Search for the cell housing the specified text and yield its (X, Y) center coordinate. 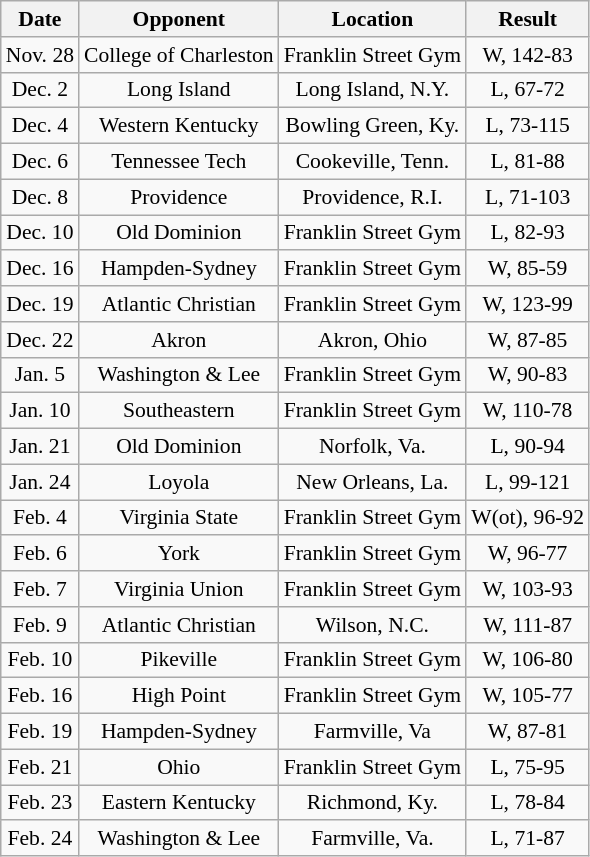
Feb. 21 (40, 767)
Providence (179, 197)
Long Island (179, 90)
L, 78-84 (528, 803)
Nov. 28 (40, 55)
L, 75-95 (528, 767)
Eastern Kentucky (179, 803)
L, 71-87 (528, 839)
Jan. 10 (40, 411)
New Orleans, La. (373, 482)
W, 105-77 (528, 696)
Norfolk, Va. (373, 447)
W, 111-87 (528, 625)
Feb. 24 (40, 839)
Southeastern (179, 411)
L, 73-115 (528, 126)
W, 123-99 (528, 304)
Richmond, Ky. (373, 803)
Jan. 5 (40, 375)
College of Charleston (179, 55)
Dec. 10 (40, 233)
Feb. 7 (40, 589)
Dec. 16 (40, 269)
Location (373, 19)
Long Island, N.Y. (373, 90)
L, 81-88 (528, 162)
W, 142-83 (528, 55)
W, 106-80 (528, 660)
High Point (179, 696)
W, 96-77 (528, 554)
Result (528, 19)
L, 90-94 (528, 447)
Farmville, Va. (373, 839)
Dec. 6 (40, 162)
Jan. 21 (40, 447)
Bowling Green, Ky. (373, 126)
Loyola (179, 482)
Feb. 19 (40, 732)
Pikeville (179, 660)
W, 87-81 (528, 732)
Virginia State (179, 518)
Akron (179, 340)
Feb. 23 (40, 803)
Feb. 6 (40, 554)
Jan. 24 (40, 482)
Cookeville, Tenn. (373, 162)
Providence, R.I. (373, 197)
Feb. 4 (40, 518)
Opponent (179, 19)
York (179, 554)
Dec. 19 (40, 304)
Dec. 8 (40, 197)
Wilson, N.C. (373, 625)
W, 85-59 (528, 269)
Virginia Union (179, 589)
W, 110-78 (528, 411)
L, 82-93 (528, 233)
Dec. 2 (40, 90)
L, 67-72 (528, 90)
W, 103-93 (528, 589)
L, 99-121 (528, 482)
L, 71-103 (528, 197)
Feb. 10 (40, 660)
Feb. 16 (40, 696)
Ohio (179, 767)
Dec. 4 (40, 126)
W(ot), 96-92 (528, 518)
Western Kentucky (179, 126)
Dec. 22 (40, 340)
Date (40, 19)
Akron, Ohio (373, 340)
W, 90-83 (528, 375)
Feb. 9 (40, 625)
W, 87-85 (528, 340)
Tennessee Tech (179, 162)
Farmville, Va (373, 732)
